From the cell containing the given text, extract its center point as [x, y] coordinate. 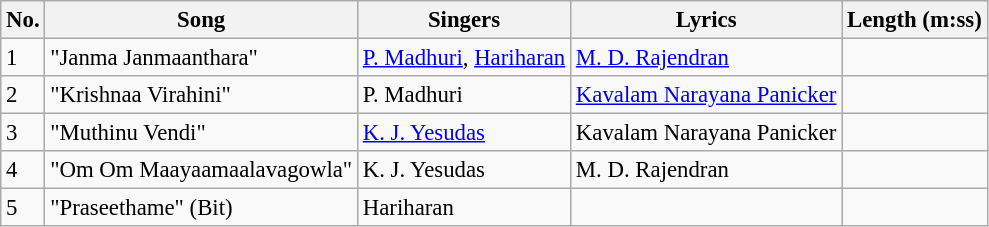
P. Madhuri [464, 95]
Song [202, 20]
"Om Om Maayaamaalavagowla" [202, 170]
1 [23, 58]
4 [23, 170]
5 [23, 208]
3 [23, 133]
Singers [464, 20]
P. Madhuri, Hariharan [464, 58]
"Janma Janmaanthara" [202, 58]
"Krishnaa Virahini" [202, 95]
"Muthinu Vendi" [202, 133]
Hariharan [464, 208]
Length (m:ss) [914, 20]
Lyrics [706, 20]
No. [23, 20]
2 [23, 95]
"Praseethame" (Bit) [202, 208]
